Pinpoint the cell where the given text exists, returning its (x, y) midpoint coordinate. 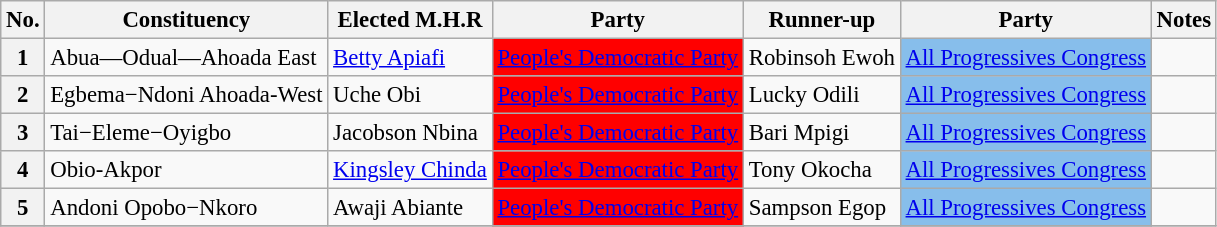
Bari Mpigi (822, 133)
Elected M.H.R (410, 20)
Robinsoh Ewoh (822, 58)
Notes (1184, 20)
Tony Okocha (822, 170)
Sampson Egop (822, 208)
2 (23, 95)
1 (23, 58)
Kingsley Chinda (410, 170)
Constituency (186, 20)
No. (23, 20)
Lucky Odili (822, 95)
Runner-up (822, 20)
Awaji Abiante (410, 208)
Egbema−Ndoni Ahoada-West (186, 95)
Jacobson Nbina (410, 133)
Betty Apiafi (410, 58)
Uche Obi (410, 95)
Obio-Akpor (186, 170)
3 (23, 133)
5 (23, 208)
Abua—Odual—Ahoada East (186, 58)
Andoni Opobo−Nkoro (186, 208)
4 (23, 170)
Tai−Eleme−Oyigbo (186, 133)
